For the text-containing cell, return its midpoint in [x, y] coordinate format. 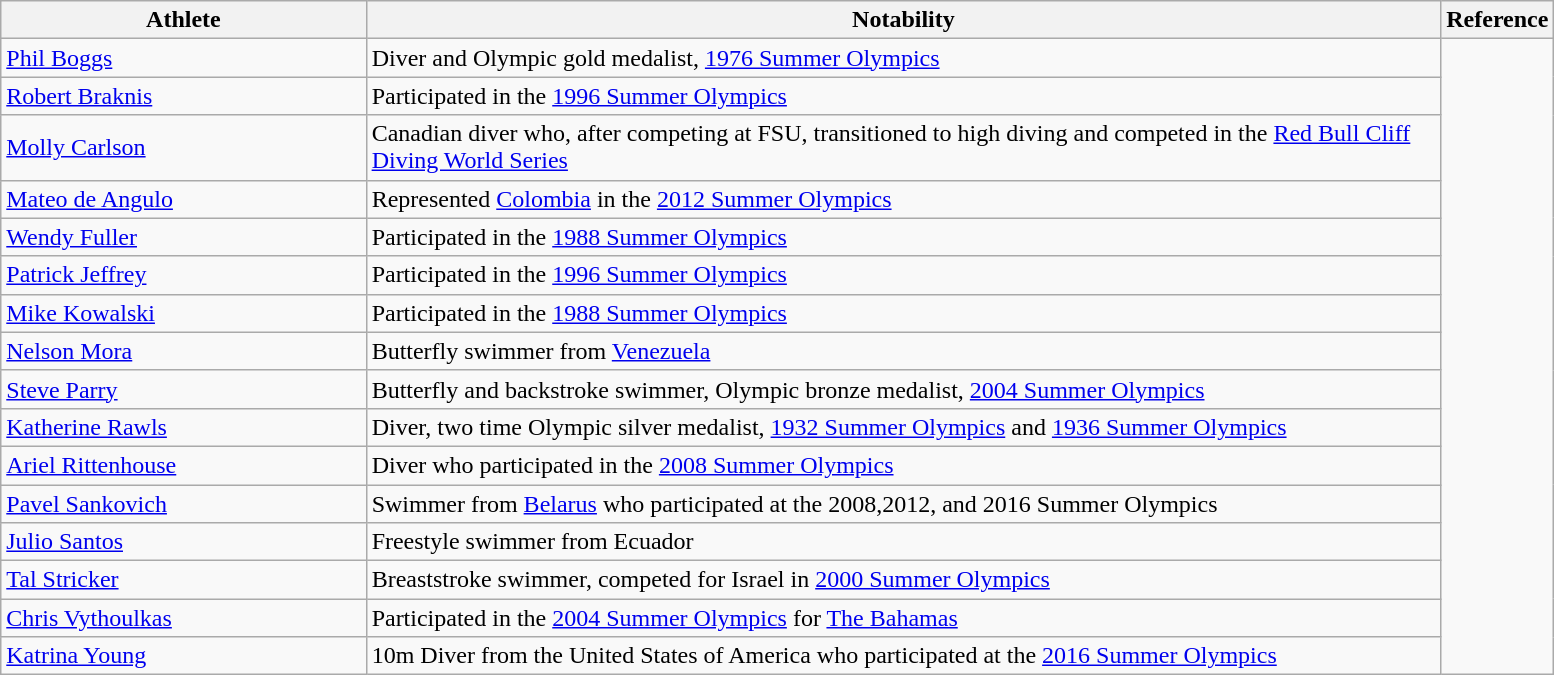
Steve Parry [184, 389]
Chris Vythoulkas [184, 618]
Diver, two time Olympic silver medalist, 1932 Summer Olympics and 1936 Summer Olympics [904, 427]
Diver who participated in the 2008 Summer Olympics [904, 465]
Freestyle swimmer from Ecuador [904, 542]
Wendy Fuller [184, 237]
Reference [1498, 20]
Butterfly and backstroke swimmer, Olympic bronze medalist, 2004 Summer Olympics [904, 389]
Participated in the 2004 Summer Olympics for The Bahamas [904, 618]
Represented Colombia in the 2012 Summer Olympics [904, 199]
10m Diver from the United States of America who participated at the 2016 Summer Olympics [904, 656]
Molly Carlson [184, 148]
Notability [904, 20]
Mateo de Angulo [184, 199]
Katrina Young [184, 656]
Pavel Sankovich [184, 503]
Canadian diver who, after competing at FSU, transitioned to high diving and competed in the Red Bull Cliff Diving World Series [904, 148]
Ariel Rittenhouse [184, 465]
Patrick Jeffrey [184, 275]
Tal Stricker [184, 580]
Phil Boggs [184, 58]
Nelson Mora [184, 351]
Butterfly swimmer from Venezuela [904, 351]
Diver and Olympic gold medalist, 1976 Summer Olympics [904, 58]
Katherine Rawls [184, 427]
Julio Santos [184, 542]
Swimmer from Belarus who participated at the 2008,2012, and 2016 Summer Olympics [904, 503]
Breaststroke swimmer, competed for Israel in 2000 Summer Olympics [904, 580]
Athlete [184, 20]
Robert Braknis [184, 96]
Mike Kowalski [184, 313]
